Provide the (x, y) coordinate of the cell's center where the given text is located.  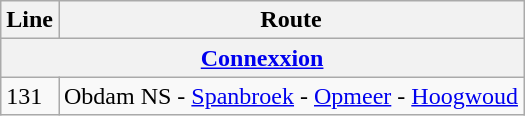
Line (30, 20)
Obdam NS - Spanbroek - Opmeer - Hoogwoud (290, 96)
131 (30, 96)
Connexxion (262, 58)
Route (290, 20)
